Capture the cell that displays the provided text and extract its (x, y) central coordinate. 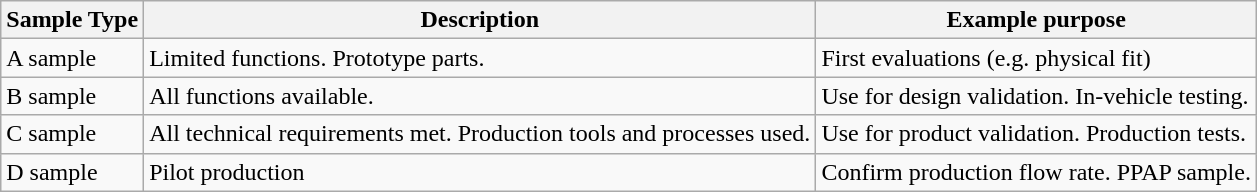
All functions available. (480, 96)
D sample (72, 172)
A sample (72, 58)
Confirm production flow rate. PPAP sample. (1036, 172)
Description (480, 20)
Use for product validation. Production tests. (1036, 134)
B sample (72, 96)
First evaluations (e.g. physical fit) (1036, 58)
Pilot production (480, 172)
Example purpose (1036, 20)
Use for design validation. In-vehicle testing. (1036, 96)
All technical requirements met. Production tools and processes used. (480, 134)
Sample Type (72, 20)
Limited functions. Prototype parts. (480, 58)
C sample (72, 134)
